From the cell containing the given text, extract its center point as [x, y] coordinate. 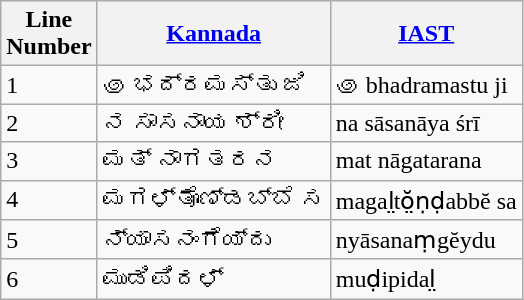
nyāsanaṃgĕydu [426, 240]
IAST [426, 34]
3 [49, 161]
ನ ಸಾಸನಾಯ ಶ್ರೀ [214, 123]
muḍipidal̤ [426, 279]
1 [49, 85]
6 [49, 279]
5 [49, 240]
LineNumber [49, 34]
mat nāgatarana [426, 161]
ಮಗಳ್ತೊಣ್ಡಬ್ಬೆ ಸ [214, 200]
ಮುಡಿಪಿದಳ್ [214, 279]
4 [49, 200]
಄ bhadramastu ji [426, 85]
಄ ಭದ್ರಮಸ್ತು ಜಿ [214, 85]
Kannada [214, 34]
ಮತ್ ನಾಗತರನ [214, 161]
magal̤tŏ̤ṇḍabbĕ sa [426, 200]
ನ್ಯಾಸನಂಗೆಯ್ದು [214, 240]
na sāsanāya śrī [426, 123]
2 [49, 123]
